Output the (X, Y) coordinate of the center of the cell containing the given text.  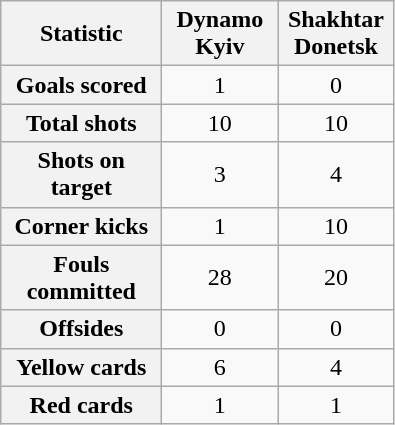
Total shots (82, 123)
Dynamo Kyiv (220, 34)
Red cards (82, 405)
Offsides (82, 329)
Yellow cards (82, 367)
3 (220, 174)
Shakhtar Donetsk (336, 34)
Fouls committed (82, 278)
20 (336, 278)
Goals scored (82, 85)
Shots on target (82, 174)
Statistic (82, 34)
28 (220, 278)
6 (220, 367)
Corner kicks (82, 226)
